Capture the cell that displays the provided text and extract its [X, Y] central coordinate. 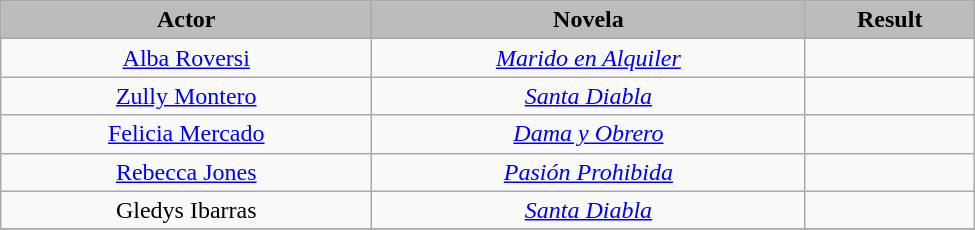
Gledys Ibarras [186, 210]
Marido en Alquiler [588, 58]
Result [890, 20]
Novela [588, 20]
Dama y Obrero [588, 134]
Pasión Prohibida [588, 172]
Zully Montero [186, 96]
Alba Roversi [186, 58]
Actor [186, 20]
Felicia Mercado [186, 134]
Rebecca Jones [186, 172]
